Extract the [x, y] coordinate from the center of the cell holding the provided text.  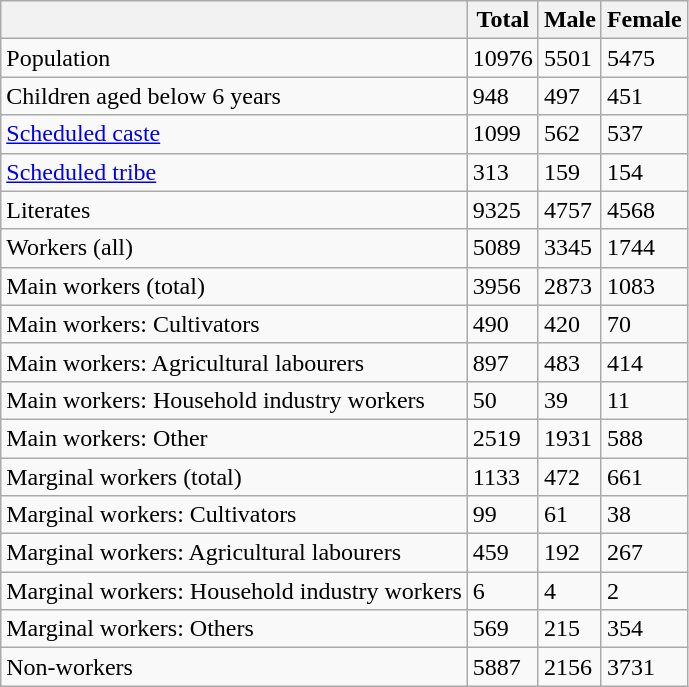
420 [570, 324]
Main workers: Agricultural labourers [234, 362]
Population [234, 58]
Female [644, 20]
2519 [502, 438]
4568 [644, 210]
897 [502, 362]
Marginal workers: Household industry workers [234, 591]
39 [570, 400]
Scheduled caste [234, 134]
313 [502, 172]
11 [644, 400]
Male [570, 20]
Main workers (total) [234, 286]
537 [644, 134]
Literates [234, 210]
569 [502, 629]
215 [570, 629]
1744 [644, 248]
562 [570, 134]
Marginal workers: Agricultural labourers [234, 553]
5887 [502, 667]
472 [570, 477]
61 [570, 515]
Scheduled tribe [234, 172]
3956 [502, 286]
459 [502, 553]
Main workers: Cultivators [234, 324]
497 [570, 96]
192 [570, 553]
1931 [570, 438]
5089 [502, 248]
Main workers: Other [234, 438]
483 [570, 362]
Marginal workers: Others [234, 629]
159 [570, 172]
6 [502, 591]
414 [644, 362]
1099 [502, 134]
5475 [644, 58]
1083 [644, 286]
9325 [502, 210]
2156 [570, 667]
10976 [502, 58]
3345 [570, 248]
267 [644, 553]
3731 [644, 667]
154 [644, 172]
99 [502, 515]
4757 [570, 210]
490 [502, 324]
Marginal workers (total) [234, 477]
661 [644, 477]
948 [502, 96]
Total [502, 20]
5501 [570, 58]
Non-workers [234, 667]
1133 [502, 477]
Workers (all) [234, 248]
38 [644, 515]
4 [570, 591]
70 [644, 324]
Marginal workers: Cultivators [234, 515]
354 [644, 629]
Children aged below 6 years [234, 96]
Main workers: Household industry workers [234, 400]
2 [644, 591]
588 [644, 438]
451 [644, 96]
50 [502, 400]
2873 [570, 286]
